Return [X, Y] of the center of cell containing provided text 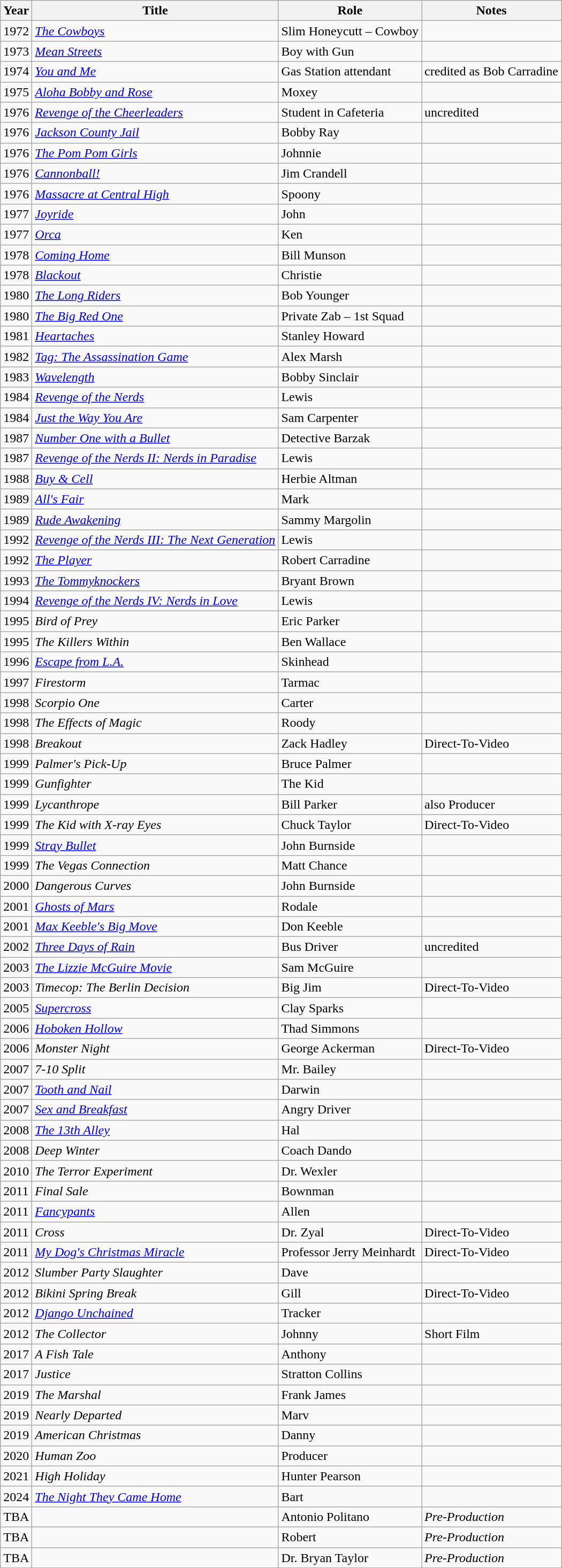
Chuck Taylor [350, 825]
1974 [16, 72]
credited as Bob Carradine [491, 72]
Spoony [350, 194]
The Player [155, 560]
You and Me [155, 72]
The Effects of Magic [155, 723]
2002 [16, 947]
Private Zab – 1st Squad [350, 316]
2010 [16, 1171]
Palmer's Pick-Up [155, 764]
Timecop: The Berlin Decision [155, 988]
Slumber Party Slaughter [155, 1273]
My Dog's Christmas Miracle [155, 1252]
Heartaches [155, 336]
1981 [16, 336]
American Christmas [155, 1435]
The Long Riders [155, 296]
Gas Station attendant [350, 72]
Hoboken Hollow [155, 1028]
Sex and Breakfast [155, 1110]
Bikini Spring Break [155, 1293]
Frank James [350, 1395]
Roody [350, 723]
Detective Barzak [350, 438]
Bobby Ray [350, 133]
Bruce Palmer [350, 764]
Revenge of the Nerds III: The Next Generation [155, 540]
The Cowboys [155, 31]
Massacre at Central High [155, 194]
Thad Simmons [350, 1028]
Slim Honeycutt – Cowboy [350, 31]
Number One with a Bullet [155, 438]
2024 [16, 1496]
Role [350, 11]
Buy & Cell [155, 479]
The Killers Within [155, 642]
Bob Younger [350, 296]
1993 [16, 580]
Johnny [350, 1334]
Fancypants [155, 1211]
Short Film [491, 1334]
All's Fair [155, 499]
Student in Cafeteria [350, 112]
The Night They Came Home [155, 1496]
Sammy Margolin [350, 519]
The Vegas Connection [155, 865]
Robert Carradine [350, 560]
Jim Crandell [350, 173]
Django Unchained [155, 1313]
Robert [350, 1537]
Revenge of the Nerds [155, 397]
1988 [16, 479]
Moxey [350, 92]
Tag: The Assassination Game [155, 357]
Jackson County Jail [155, 133]
Don Keeble [350, 927]
The Kid with X-ray Eyes [155, 825]
Notes [491, 11]
The Big Red One [155, 316]
7-10 Split [155, 1069]
Coming Home [155, 255]
Mean Streets [155, 51]
Scorpio One [155, 703]
Bill Parker [350, 804]
Professor Jerry Meinhardt [350, 1252]
Aloha Bobby and Rose [155, 92]
Wavelength [155, 377]
Hunter Pearson [350, 1476]
Danny [350, 1435]
Joyride [155, 214]
The Pom Pom Girls [155, 153]
1975 [16, 92]
2020 [16, 1456]
Matt Chance [350, 865]
Darwin [350, 1089]
Breakout [155, 743]
Blackout [155, 275]
Escape from L.A. [155, 662]
Bill Munson [350, 255]
Bart [350, 1496]
Eric Parker [350, 621]
Big Jim [350, 988]
Deep Winter [155, 1150]
Year [16, 11]
Stanley Howard [350, 336]
1997 [16, 682]
Carter [350, 703]
Bobby Sinclair [350, 377]
Hal [350, 1130]
Tooth and Nail [155, 1089]
The Kid [350, 784]
Stray Bullet [155, 845]
Boy with Gun [350, 51]
Antonio Politano [350, 1517]
Sam McGuire [350, 967]
Gunfighter [155, 784]
Tarmac [350, 682]
John [350, 214]
A Fish Tale [155, 1354]
2000 [16, 886]
Mark [350, 499]
Lycanthrope [155, 804]
2021 [16, 1476]
Bownman [350, 1191]
Firestorm [155, 682]
1996 [16, 662]
Human Zoo [155, 1456]
Marv [350, 1415]
1973 [16, 51]
Coach Dando [350, 1150]
High Holiday [155, 1476]
Herbie Altman [350, 479]
The Marshal [155, 1395]
Tracker [350, 1313]
1994 [16, 601]
Bus Driver [350, 947]
Ben Wallace [350, 642]
also Producer [491, 804]
The Collector [155, 1334]
Revenge of the Cheerleaders [155, 112]
Final Sale [155, 1191]
Revenge of the Nerds IV: Nerds in Love [155, 601]
Title [155, 11]
Cross [155, 1232]
Clay Sparks [350, 1008]
Dave [350, 1273]
Alex Marsh [350, 357]
Orca [155, 234]
1982 [16, 357]
Supercross [155, 1008]
Skinhead [350, 662]
Rude Awakening [155, 519]
Producer [350, 1456]
Mr. Bailey [350, 1069]
Johnnie [350, 153]
Allen [350, 1211]
Ken [350, 234]
Revenge of the Nerds II: Nerds in Paradise [155, 458]
2005 [16, 1008]
Monster Night [155, 1049]
The Lizzie McGuire Movie [155, 967]
Cannonball! [155, 173]
Anthony [350, 1354]
Max Keeble's Big Move [155, 927]
Dangerous Curves [155, 886]
Stratton Collins [350, 1374]
Ghosts of Mars [155, 906]
Dr. Zyal [350, 1232]
Dr. Bryan Taylor [350, 1558]
The Tommyknockers [155, 580]
Nearly Departed [155, 1415]
Justice [155, 1374]
Zack Hadley [350, 743]
The Terror Experiment [155, 1171]
Christie [350, 275]
Sam Carpenter [350, 418]
Dr. Wexler [350, 1171]
Just the Way You Are [155, 418]
The 13th Alley [155, 1130]
Angry Driver [350, 1110]
1972 [16, 31]
Three Days of Rain [155, 947]
George Ackerman [350, 1049]
Rodale [350, 906]
Gill [350, 1293]
Bryant Brown [350, 580]
1983 [16, 377]
Bird of Prey [155, 621]
